Extract the (X, Y) coordinate from the center of the cell holding the provided text.  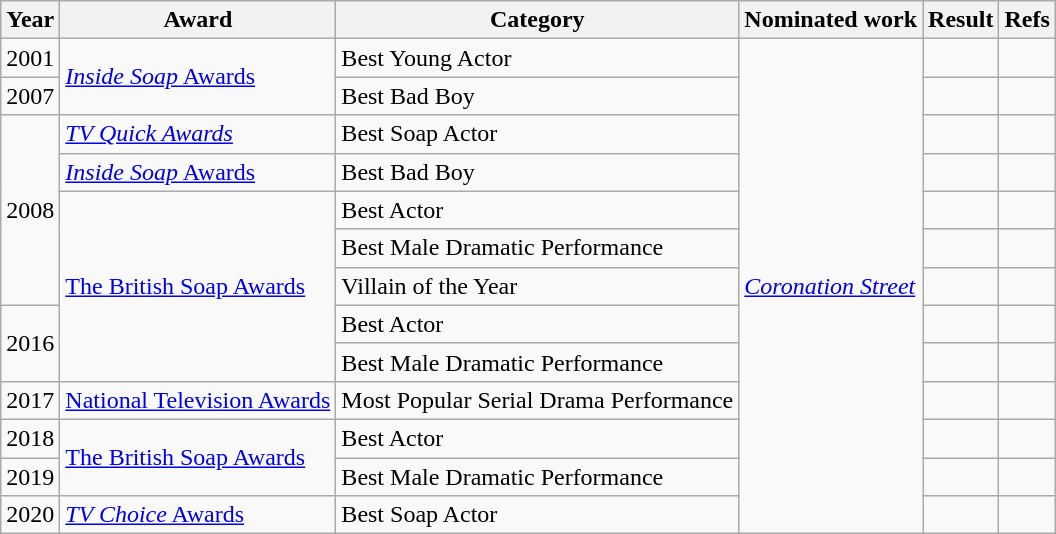
2017 (30, 400)
Best Young Actor (538, 58)
2020 (30, 515)
TV Choice Awards (198, 515)
2016 (30, 343)
2018 (30, 438)
2001 (30, 58)
Nominated work (831, 20)
Award (198, 20)
Most Popular Serial Drama Performance (538, 400)
Category (538, 20)
Result (961, 20)
2007 (30, 96)
National Television Awards (198, 400)
2008 (30, 210)
Year (30, 20)
TV Quick Awards (198, 134)
Coronation Street (831, 286)
Refs (1027, 20)
2019 (30, 477)
Villain of the Year (538, 286)
